Extract the (x, y) coordinate from the center of the cell holding the provided text.  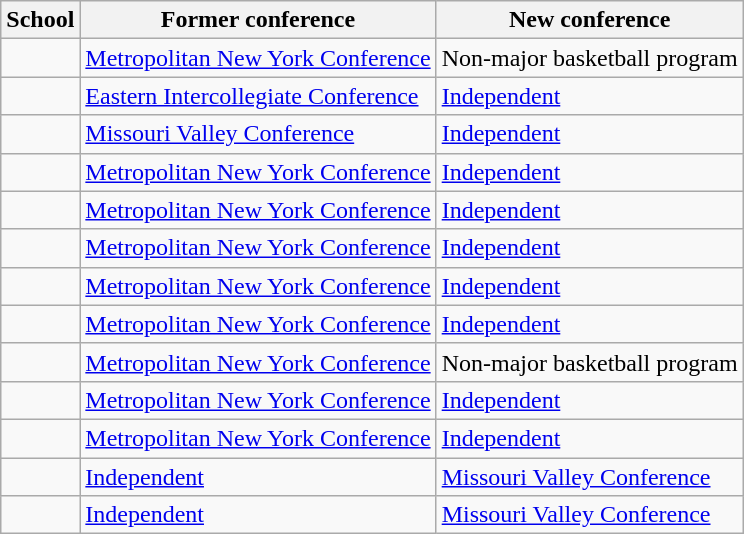
Eastern Intercollegiate Conference (258, 96)
New conference (590, 20)
School (40, 20)
Former conference (258, 20)
